Pinpoint the cell where the given text exists, returning its [X, Y] midpoint coordinate. 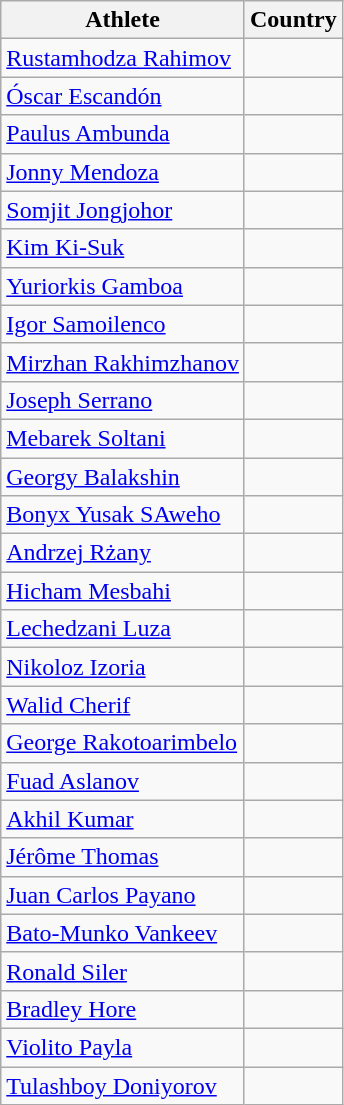
Nikoloz Izoria [123, 667]
Andrzej Rżany [123, 553]
Bonyx Yusak SAweho [123, 515]
Somjit Jongjohor [123, 210]
Violito Payla [123, 1047]
Igor Samoilenco [123, 324]
Yuriorkis Gamboa [123, 286]
Walid Cherif [123, 705]
Georgy Balakshin [123, 477]
Hicham Mesbahi [123, 591]
Tulashboy Doniyorov [123, 1085]
Kim Ki-Suk [123, 248]
Mebarek Soltani [123, 438]
Bato-Munko Vankeev [123, 933]
Rustamhodza Rahimov [123, 58]
Bradley Hore [123, 1009]
Lechedzani Luza [123, 629]
Jonny Mendoza [123, 172]
Paulus Ambunda [123, 134]
Country [293, 20]
Akhil Kumar [123, 819]
Óscar Escandón [123, 96]
Jérôme Thomas [123, 857]
George Rakotoarimbelo [123, 743]
Mirzhan Rakhimzhanov [123, 362]
Fuad Aslanov [123, 781]
Athlete [123, 20]
Ronald Siler [123, 971]
Juan Carlos Payano [123, 895]
Joseph Serrano [123, 400]
